Detect which cell encompasses the target text, then output its [x, y] center coordinate. 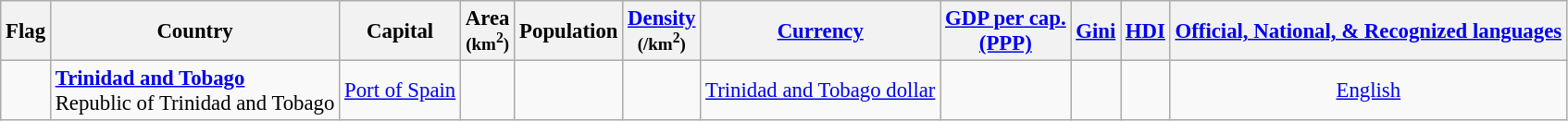
Capital [400, 31]
Gini [1096, 31]
Official, National, & Recognized languages [1368, 31]
English [1368, 91]
Currency [820, 31]
Area(km2) [488, 31]
Trinidad and Tobago dollar [820, 91]
Population [568, 31]
Trinidad and TobagoRepublic of Trinidad and Tobago [194, 91]
Flag [26, 31]
GDP per cap.(PPP) [1005, 31]
Density(/km2) [662, 31]
HDI [1146, 31]
Port of Spain [400, 91]
Country [194, 31]
